Locate the cell with the specified text and output its [x, y] center coordinate. 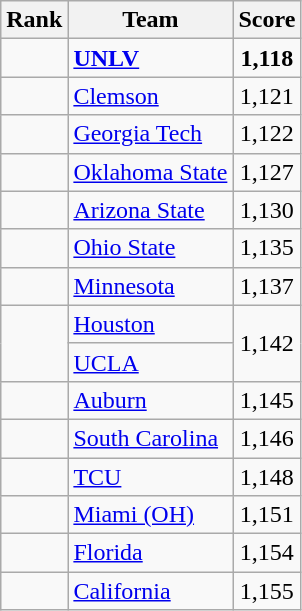
1,145 [267, 400]
TCU [150, 477]
Clemson [150, 96]
Oklahoma State [150, 172]
1,130 [267, 210]
1,121 [267, 96]
1,118 [267, 58]
Arizona State [150, 210]
Florida [150, 553]
Rank [34, 20]
South Carolina [150, 438]
Score [267, 20]
1,154 [267, 553]
1,146 [267, 438]
UNLV [150, 58]
California [150, 591]
Ohio State [150, 248]
UCLA [150, 362]
Miami (OH) [150, 515]
1,135 [267, 248]
1,151 [267, 515]
1,122 [267, 134]
1,148 [267, 477]
Auburn [150, 400]
Georgia Tech [150, 134]
Minnesota [150, 286]
1,137 [267, 286]
1,155 [267, 591]
Houston [150, 324]
Team [150, 20]
1,127 [267, 172]
1,142 [267, 343]
